Extract the (x, y) coordinate from the center of the cell holding the provided text.  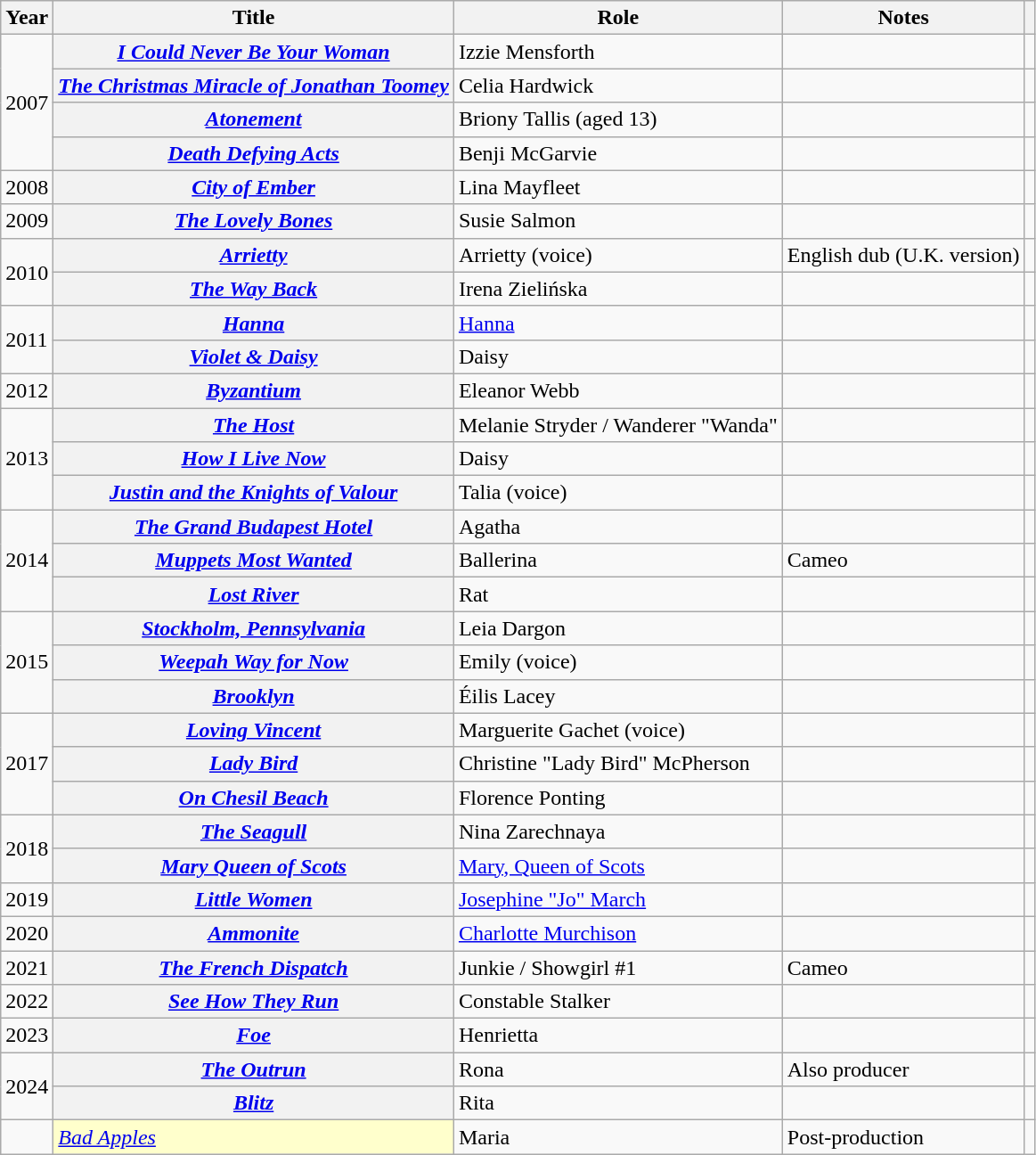
Blitz (254, 1103)
Ballerina (618, 561)
Rita (618, 1103)
On Chesil Beach (254, 798)
The Outrun (254, 1069)
Irena Zielińska (618, 289)
Maria (618, 1137)
Florence Ponting (618, 798)
2013 (27, 459)
Justin and the Knights of Valour (254, 493)
2014 (27, 561)
Bad Apples (254, 1137)
2022 (27, 1002)
Role (618, 18)
The Grand Budapest Hotel (254, 527)
Melanie Stryder / Wanderer "Wanda" (618, 425)
2012 (27, 390)
Christine "Lady Bird" McPherson (618, 764)
Emily (voice) (618, 662)
Constable Stalker (618, 1002)
Stockholm, Pennsylvania (254, 628)
2010 (27, 272)
Year (27, 18)
Charlotte Murchison (618, 933)
Atonement (254, 119)
2020 (27, 933)
Notes (903, 18)
Celia Hardwick (618, 86)
English dub (U.K. version) (903, 255)
Josephine "Jo" March (618, 899)
Title (254, 18)
2017 (27, 764)
Talia (voice) (618, 493)
Mary, Queen of Scots (618, 865)
I Could Never Be Your Woman (254, 52)
Lady Bird (254, 764)
Also producer (903, 1069)
Weepah Way for Now (254, 662)
Izzie Mensforth (618, 52)
2021 (27, 967)
Lina Mayfleet (618, 187)
2008 (27, 187)
Éilis Lacey (618, 696)
Rona (618, 1069)
2009 (27, 221)
2018 (27, 848)
The Way Back (254, 289)
2007 (27, 102)
2023 (27, 1036)
Nina Zarechnaya (618, 831)
Junkie / Showgirl #1 (618, 967)
How I Live Now (254, 459)
Ammonite (254, 933)
Post-production (903, 1137)
2024 (27, 1086)
Agatha (618, 527)
See How They Run (254, 1002)
City of Ember (254, 187)
Lost River (254, 594)
Arrietty (254, 255)
Foe (254, 1036)
Loving Vincent (254, 730)
Susie Salmon (618, 221)
The Seagull (254, 831)
The Christmas Miracle of Jonathan Toomey (254, 86)
Eleanor Webb (618, 390)
Arrietty (voice) (618, 255)
Marguerite Gachet (voice) (618, 730)
Brooklyn (254, 696)
Briony Tallis (aged 13) (618, 119)
Benji McGarvie (618, 153)
Byzantium (254, 390)
Henrietta (618, 1036)
Death Defying Acts (254, 153)
Violet & Daisy (254, 356)
The French Dispatch (254, 967)
The Lovely Bones (254, 221)
Muppets Most Wanted (254, 561)
Rat (618, 594)
2015 (27, 662)
2011 (27, 340)
2019 (27, 899)
Mary Queen of Scots (254, 865)
The Host (254, 425)
Little Women (254, 899)
Leia Dargon (618, 628)
